Return (x, y) of the center of cell containing provided text 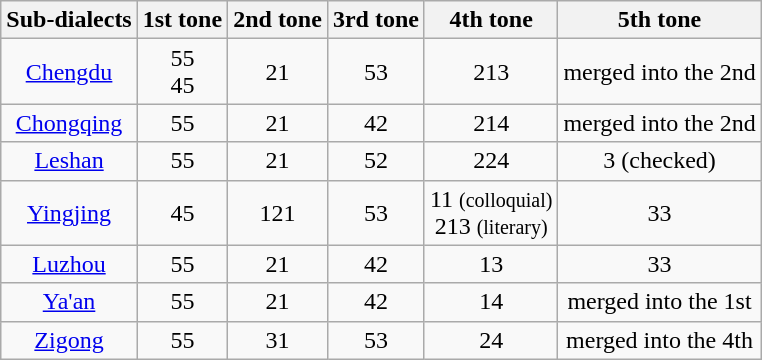
14 (490, 302)
13 (490, 264)
55 45 (182, 72)
5th tone (660, 20)
3rd tone (376, 20)
4th tone (490, 20)
214 (490, 123)
merged into the 1st (660, 302)
Leshan (69, 161)
121 (278, 212)
45 (182, 212)
2nd tone (278, 20)
Zigong (69, 340)
24 (490, 340)
Ya'an (69, 302)
213 (490, 72)
Chongqing (69, 123)
31 (278, 340)
224 (490, 161)
3 (checked) (660, 161)
Yingjing (69, 212)
52 (376, 161)
merged into the 4th (660, 340)
1st tone (182, 20)
Luzhou (69, 264)
Chengdu (69, 72)
Sub-dialects (69, 20)
11 (colloquial) 213 (literary) (490, 212)
